Pinpoint the cell where the given text exists, returning its [X, Y] midpoint coordinate. 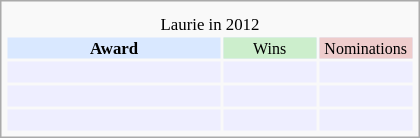
Award [114, 48]
Wins [270, 48]
Laurie in 2012 [210, 24]
Nominations [366, 48]
